Capture the cell that displays the provided text and extract its [X, Y] central coordinate. 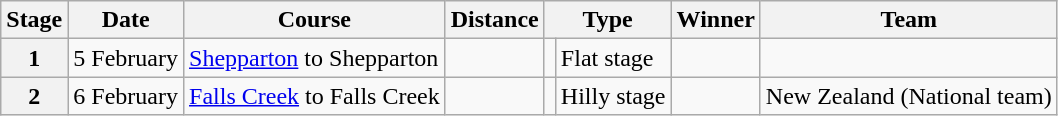
Distance [494, 20]
2 [34, 96]
Course [315, 20]
5 February [126, 58]
Shepparton to Shepparton [315, 58]
Hilly stage [613, 96]
Flat stage [613, 58]
1 [34, 58]
Type [608, 20]
Stage [34, 20]
Team [908, 20]
Date [126, 20]
New Zealand (National team) [908, 96]
Winner [716, 20]
6 February [126, 96]
Falls Creek to Falls Creek [315, 96]
